Detect which cell encompasses the target text, then output its [x, y] center coordinate. 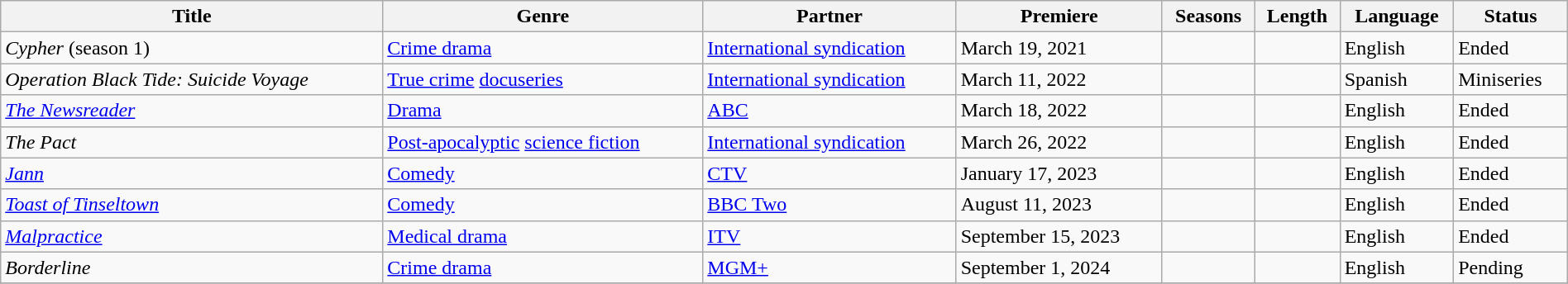
August 11, 2023 [1059, 205]
The Newsreader [192, 111]
Cypher (season 1) [192, 48]
March 18, 2022 [1059, 111]
Partner [829, 17]
Length [1297, 17]
September 1, 2024 [1059, 267]
Toast of Tinseltown [192, 205]
Status [1511, 17]
Pending [1511, 267]
Seasons [1207, 17]
CTV [829, 173]
September 15, 2023 [1059, 236]
Medical drama [543, 236]
Operation Black Tide: Suicide Voyage [192, 79]
Borderline [192, 267]
March 11, 2022 [1059, 79]
Title [192, 17]
March 26, 2022 [1059, 142]
Miniseries [1511, 79]
Spanish [1397, 79]
True crime docuseries [543, 79]
Post-apocalyptic science fiction [543, 142]
January 17, 2023 [1059, 173]
MGM+ [829, 267]
ITV [829, 236]
Premiere [1059, 17]
BBC Two [829, 205]
Genre [543, 17]
March 19, 2021 [1059, 48]
Malpractice [192, 236]
The Pact [192, 142]
Jann [192, 173]
Drama [543, 111]
Language [1397, 17]
ABC [829, 111]
